Provide the (X, Y) coordinate of the cell's center where the given text is located.  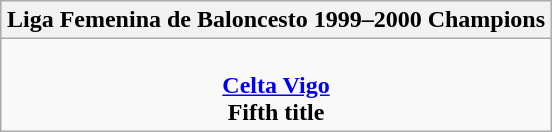
Liga Femenina de Baloncesto 1999–2000 Champions (276, 20)
Celta Vigo Fifth title (276, 85)
